Search for the cell housing the specified text and yield its [x, y] center coordinate. 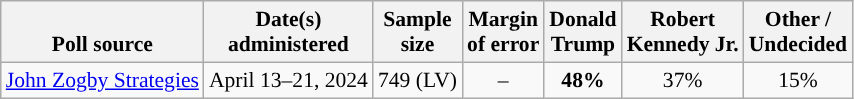
John Zogby Strategies [102, 80]
15% [798, 80]
48% [582, 80]
Marginof error [503, 32]
Poll source [102, 32]
Other /Undecided [798, 32]
April 13–21, 2024 [288, 80]
RobertKennedy Jr. [683, 32]
– [503, 80]
Date(s)administered [288, 32]
Samplesize [418, 32]
DonaldTrump [582, 32]
37% [683, 80]
749 (LV) [418, 80]
